Scan for the cell matching the given text and deliver its [x, y] coordinate at center. 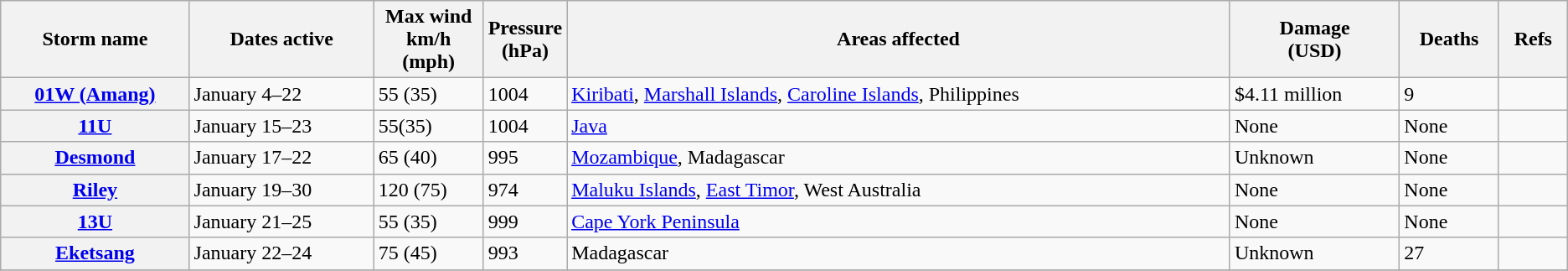
995 [524, 158]
Pressure(hPa) [524, 39]
January 15–23 [281, 126]
13U [95, 221]
Areas affected [899, 39]
January 19–30 [281, 190]
Desmond [95, 158]
Refs [1533, 39]
Maluku Islands, East Timor, West Australia [899, 190]
January 4–22 [281, 94]
January 22–24 [281, 253]
120 (75) [429, 190]
993 [524, 253]
Deaths [1449, 39]
Madagascar [899, 253]
Dates active [281, 39]
65 (40) [429, 158]
999 [524, 221]
January 17–22 [281, 158]
January 21–25 [281, 221]
Max windkm/h (mph) [429, 39]
55(35) [429, 126]
$4.11 million [1314, 94]
Kiribati, Marshall Islands, Caroline Islands, Philippines [899, 94]
Eketsang [95, 253]
Riley [95, 190]
Storm name [95, 39]
Java [899, 126]
11U [95, 126]
Cape York Peninsula [899, 221]
01W (Amang) [95, 94]
974 [524, 190]
75 (45) [429, 253]
Damage(USD) [1314, 39]
9 [1449, 94]
27 [1449, 253]
Mozambique, Madagascar [899, 158]
